Identify which cell holds the provided text, then report its [x, y] central coordinate. 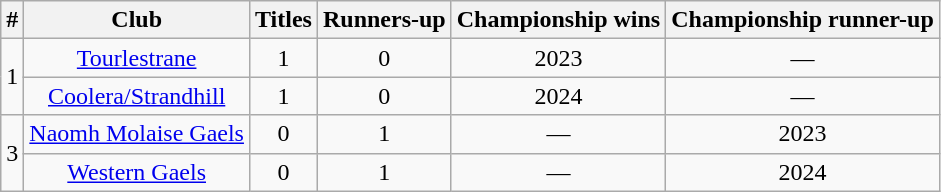
Western Gaels [137, 172]
Tourlestrane [137, 58]
Runners-up [384, 20]
Coolera/Strandhill [137, 96]
Titles [283, 20]
Championship runner-up [803, 20]
# [12, 20]
Club [137, 20]
Naomh Molaise Gaels [137, 134]
Championship wins [558, 20]
3 [12, 153]
